Locate the cell with the specified text and output its (x, y) center coordinate. 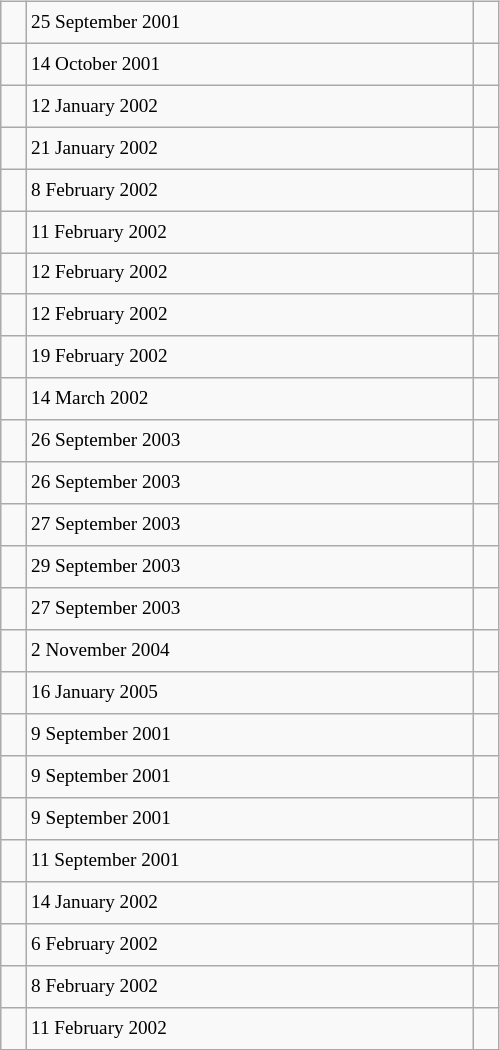
14 January 2002 (249, 902)
6 February 2002 (249, 944)
16 January 2005 (249, 693)
29 September 2003 (249, 567)
25 September 2001 (249, 22)
2 November 2004 (249, 651)
12 January 2002 (249, 106)
14 October 2001 (249, 64)
14 March 2002 (249, 399)
11 September 2001 (249, 861)
19 February 2002 (249, 357)
21 January 2002 (249, 148)
